Scan for the cell matching the given text and deliver its [X, Y] coordinate at center. 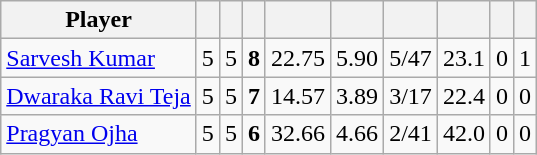
3/17 [411, 96]
4.66 [358, 134]
8 [254, 58]
Player [99, 20]
6 [254, 134]
14.57 [298, 96]
5/47 [411, 58]
23.1 [464, 58]
42.0 [464, 134]
Pragyan Ojha [99, 134]
32.66 [298, 134]
2/41 [411, 134]
1 [524, 58]
22.4 [464, 96]
5.90 [358, 58]
3.89 [358, 96]
Sarvesh Kumar [99, 58]
7 [254, 96]
Dwaraka Ravi Teja [99, 96]
22.75 [298, 58]
